Output the (x, y) coordinate of the center of the cell containing the given text.  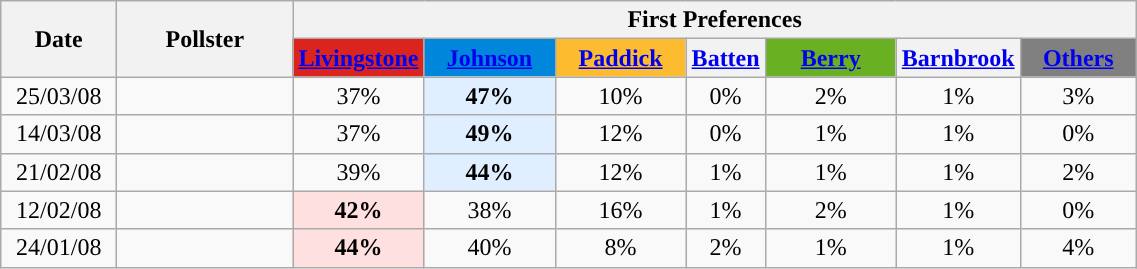
16% (620, 210)
8% (620, 248)
38% (490, 210)
Paddick (620, 58)
4% (1078, 248)
49% (490, 134)
Pollster (205, 39)
Batten (726, 58)
14/03/08 (59, 134)
40% (490, 248)
Barnbrook (958, 58)
Date (59, 39)
Livingstone (358, 58)
47% (490, 96)
First Preferences (714, 20)
Johnson (490, 58)
12/02/08 (59, 210)
Others (1078, 58)
24/01/08 (59, 248)
3% (1078, 96)
25/03/08 (59, 96)
42% (358, 210)
21/02/08 (59, 172)
39% (358, 172)
10% (620, 96)
Berry (830, 58)
